Extract the (X, Y) coordinate from the center of the cell holding the provided text.  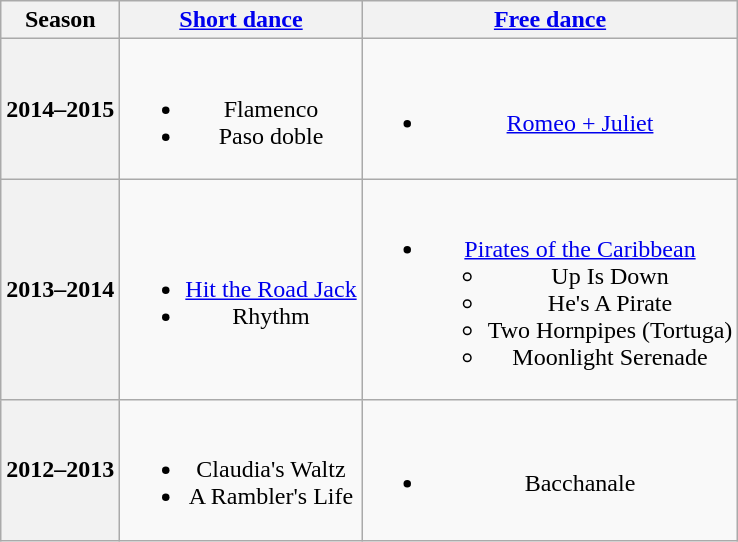
Season (60, 20)
Short dance (241, 20)
2013–2014 (60, 290)
Claudia's Waltz A Rambler's Life (241, 470)
FlamencoPaso doble (241, 109)
2012–2013 (60, 470)
Bacchanale (550, 470)
Hit the Road Jack Rhythm (241, 290)
Free dance (550, 20)
Pirates of the CaribbeanUp Is Down He's A Pirate Two Hornpipes (Tortuga) Moonlight Serenade (550, 290)
2014–2015 (60, 109)
Romeo + Juliet (550, 109)
